Provide the (X, Y) coordinate of the cell's center where the given text is located.  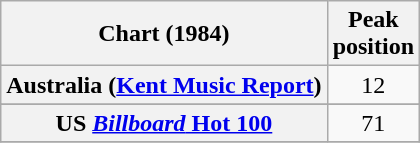
Chart (1984) (164, 34)
US Billboard Hot 100 (164, 123)
71 (373, 123)
12 (373, 85)
Australia (Kent Music Report) (164, 85)
Peakposition (373, 34)
